Extract the [X, Y] coordinate from the center of the cell holding the provided text.  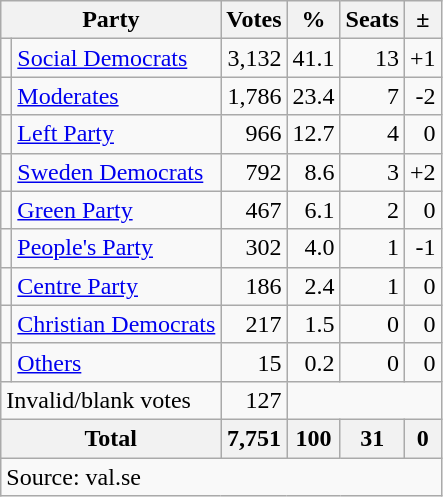
Centre Party [116, 286]
Invalid/blank votes [111, 400]
+1 [422, 58]
Green Party [116, 210]
Party [111, 20]
2.4 [314, 286]
Total [111, 438]
Social Democrats [116, 58]
15 [254, 362]
186 [254, 286]
4.0 [314, 248]
Source: val.se [221, 477]
Seats [372, 20]
People's Party [116, 248]
Left Party [116, 134]
1.5 [314, 324]
± [422, 20]
7 [372, 96]
1,786 [254, 96]
Others [116, 362]
127 [254, 400]
Sweden Democrats [116, 172]
13 [372, 58]
12.7 [314, 134]
4 [372, 134]
966 [254, 134]
6.1 [314, 210]
Votes [254, 20]
+2 [422, 172]
3,132 [254, 58]
% [314, 20]
0.2 [314, 362]
2 [372, 210]
792 [254, 172]
31 [372, 438]
302 [254, 248]
-1 [422, 248]
8.6 [314, 172]
23.4 [314, 96]
7,751 [254, 438]
100 [314, 438]
Moderates [116, 96]
217 [254, 324]
Christian Democrats [116, 324]
-2 [422, 96]
41.1 [314, 58]
3 [372, 172]
467 [254, 210]
